Determine the [x, y] coordinate at the center of the cell enclosing the given text.  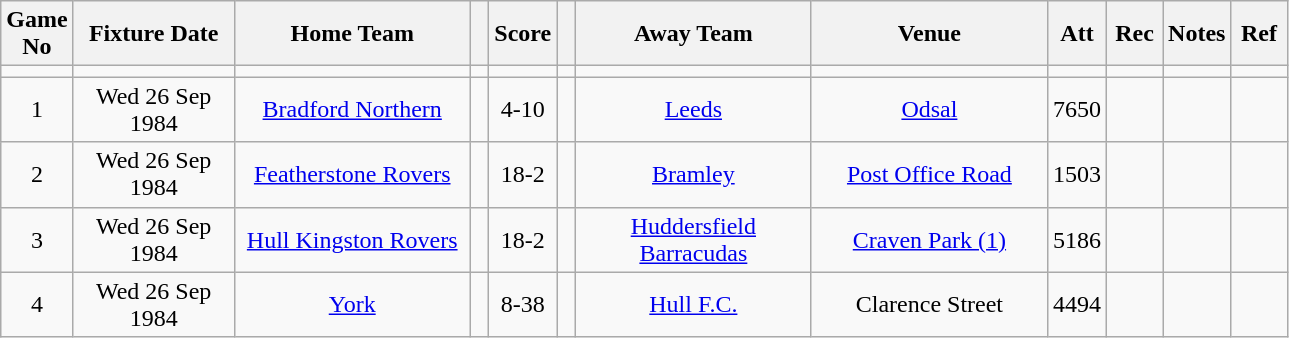
8-38 [523, 304]
Featherstone Rovers [352, 174]
1503 [1076, 174]
York [352, 304]
Hull F.C. [693, 304]
Post Office Road [929, 174]
Home Team [352, 34]
4494 [1076, 304]
Ref [1259, 34]
Fixture Date [154, 34]
Away Team [693, 34]
Bramley [693, 174]
Att [1076, 34]
5186 [1076, 240]
Game No [37, 34]
Hull Kingston Rovers [352, 240]
Bradford Northern [352, 110]
Huddersfield Barracudas [693, 240]
3 [37, 240]
1 [37, 110]
Venue [929, 34]
Rec [1135, 34]
Odsal [929, 110]
Notes [1197, 34]
4 [37, 304]
4-10 [523, 110]
Clarence Street [929, 304]
Craven Park (1) [929, 240]
Score [523, 34]
Leeds [693, 110]
7650 [1076, 110]
2 [37, 174]
